Output the (x, y) coordinate of the center of the cell containing the given text.  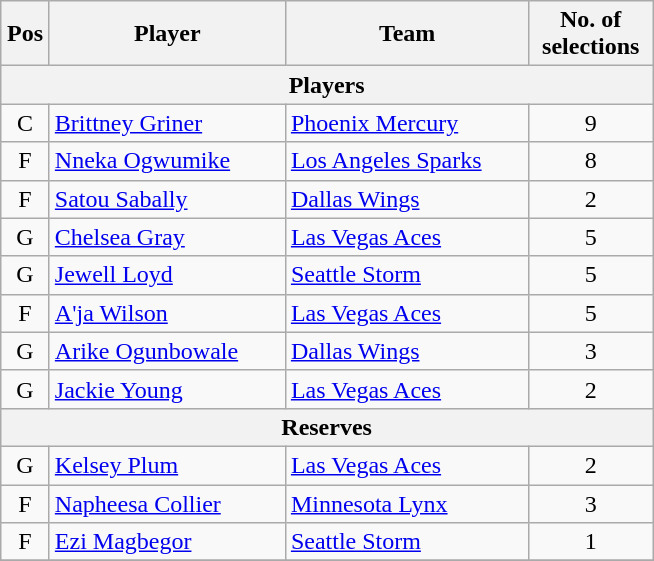
Napheesa Collier (167, 503)
Pos (26, 34)
C (26, 123)
Ezi Magbegor (167, 542)
Los Angeles Sparks (407, 161)
Chelsea Gray (167, 237)
Player (167, 34)
Brittney Griner (167, 123)
Jackie Young (167, 389)
Reserves (327, 427)
Nneka Ogwumike (167, 161)
Minnesota Lynx (407, 503)
9 (591, 123)
8 (591, 161)
Satou Sabally (167, 199)
Jewell Loyd (167, 275)
Arike Ogunbowale (167, 351)
Players (327, 85)
Phoenix Mercury (407, 123)
1 (591, 542)
A'ja Wilson (167, 313)
Team (407, 34)
No. of selections (591, 34)
Kelsey Plum (167, 465)
